Scan for the cell matching the given text and deliver its (X, Y) coordinate at center. 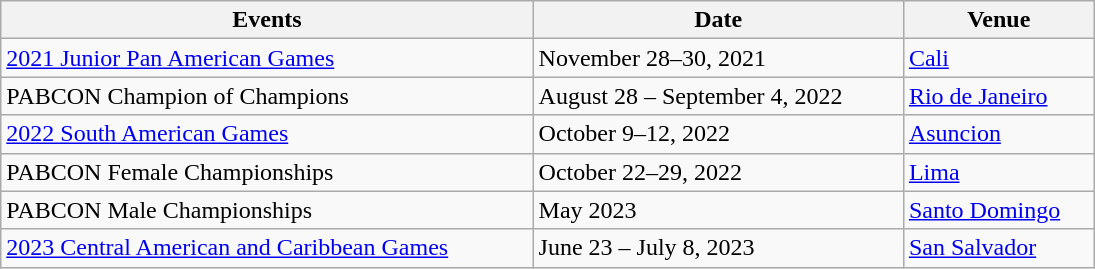
May 2023 (718, 210)
PABCON Male Championships (267, 210)
November 28–30, 2021 (718, 58)
Lima (998, 172)
San Salvador (998, 248)
Rio de Janeiro (998, 96)
Venue (998, 20)
October 22–29, 2022 (718, 172)
Asuncion (998, 134)
2021 Junior Pan American Games (267, 58)
October 9–12, 2022 (718, 134)
June 23 – July 8, 2023 (718, 248)
2023 Central American and Caribbean Games (267, 248)
Santo Domingo (998, 210)
2022 South American Games (267, 134)
PABCON Champion of Champions (267, 96)
Cali (998, 58)
August 28 – September 4, 2022 (718, 96)
Date (718, 20)
Events (267, 20)
PABCON Female Championships (267, 172)
